Scan for the cell matching the given text and deliver its [X, Y] coordinate at center. 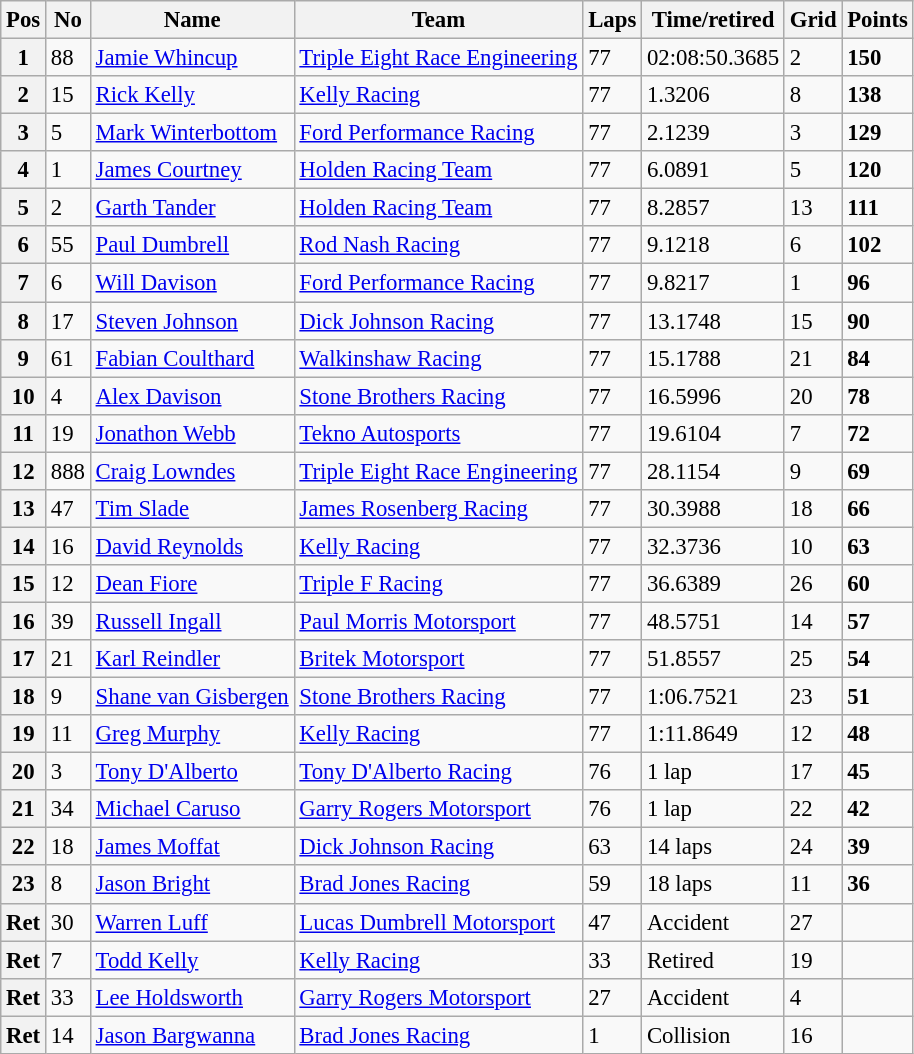
Russell Ingall [192, 621]
Craig Lowndes [192, 471]
Points [878, 20]
45 [878, 772]
19.6104 [714, 433]
90 [878, 321]
888 [68, 471]
02:08:50.3685 [714, 58]
2.1239 [714, 133]
James Moffat [192, 847]
6.0891 [714, 170]
26 [812, 584]
61 [68, 358]
Tekno Autosports [438, 433]
Paul Morris Motorsport [438, 621]
Tim Slade [192, 509]
111 [878, 208]
Todd Kelly [192, 960]
57 [878, 621]
48 [878, 734]
36.6389 [714, 584]
Grid [812, 20]
James Rosenberg Racing [438, 509]
51.8557 [714, 659]
30.3988 [714, 509]
Jason Bright [192, 885]
James Courtney [192, 170]
Rod Nash Racing [438, 245]
Fabian Coulthard [192, 358]
30 [68, 922]
60 [878, 584]
Michael Caruso [192, 809]
59 [612, 885]
Garth Tander [192, 208]
Collision [714, 1035]
88 [68, 58]
Jonathon Webb [192, 433]
15.1788 [714, 358]
Retired [714, 960]
9.1218 [714, 245]
78 [878, 396]
Tony D'Alberto Racing [438, 772]
Lee Holdsworth [192, 997]
Tony D'Alberto [192, 772]
150 [878, 58]
Steven Johnson [192, 321]
54 [878, 659]
138 [878, 95]
48.5751 [714, 621]
120 [878, 170]
Time/retired [714, 20]
66 [878, 509]
36 [878, 885]
129 [878, 133]
102 [878, 245]
Alex Davison [192, 396]
24 [812, 847]
Warren Luff [192, 922]
1:11.8649 [714, 734]
51 [878, 697]
16.5996 [714, 396]
32.3736 [714, 546]
Triple F Racing [438, 584]
9.8217 [714, 283]
Jason Bargwanna [192, 1035]
Lucas Dumbrell Motorsport [438, 922]
Team [438, 20]
Walkinshaw Racing [438, 358]
Jamie Whincup [192, 58]
84 [878, 358]
David Reynolds [192, 546]
34 [68, 809]
Paul Dumbrell [192, 245]
25 [812, 659]
96 [878, 283]
1:06.7521 [714, 697]
Dean Fiore [192, 584]
28.1154 [714, 471]
42 [878, 809]
Britek Motorsport [438, 659]
8.2857 [714, 208]
72 [878, 433]
Rick Kelly [192, 95]
Shane van Gisbergen [192, 697]
14 laps [714, 847]
1.3206 [714, 95]
18 laps [714, 885]
13.1748 [714, 321]
Greg Murphy [192, 734]
Laps [612, 20]
No [68, 20]
69 [878, 471]
Name [192, 20]
Will Davison [192, 283]
Karl Reindler [192, 659]
Pos [24, 20]
Mark Winterbottom [192, 133]
55 [68, 245]
